From the cell containing the given text, extract its center point as (x, y) coordinate. 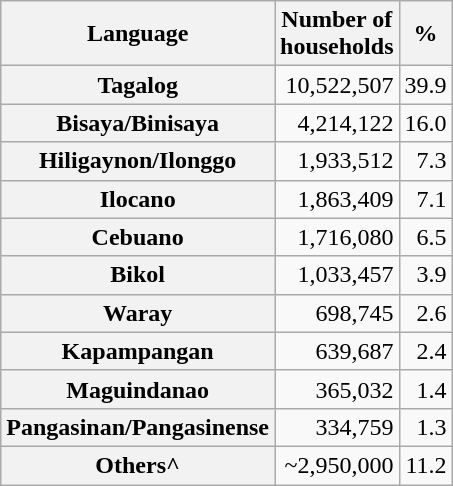
Bisaya/Binisaya (138, 123)
39.9 (426, 85)
4,214,122 (337, 123)
1,033,457 (337, 275)
10,522,507 (337, 85)
Language (138, 34)
Tagalog (138, 85)
639,687 (337, 351)
698,745 (337, 313)
Hiligaynon/Ilonggo (138, 161)
Others^ (138, 465)
Kapampangan (138, 351)
16.0 (426, 123)
2.6 (426, 313)
~2,950,000 (337, 465)
Number ofhouseholds (337, 34)
Maguindanao (138, 389)
1.4 (426, 389)
Waray (138, 313)
7.3 (426, 161)
Cebuano (138, 237)
1,716,080 (337, 237)
334,759 (337, 427)
% (426, 34)
1,933,512 (337, 161)
Ilocano (138, 199)
3.9 (426, 275)
7.1 (426, 199)
11.2 (426, 465)
1,863,409 (337, 199)
Pangasinan/Pangasinense (138, 427)
365,032 (337, 389)
6.5 (426, 237)
1.3 (426, 427)
2.4 (426, 351)
Bikol (138, 275)
